Find where the given text appears and provide that cell's center as [X, Y] coordinate. 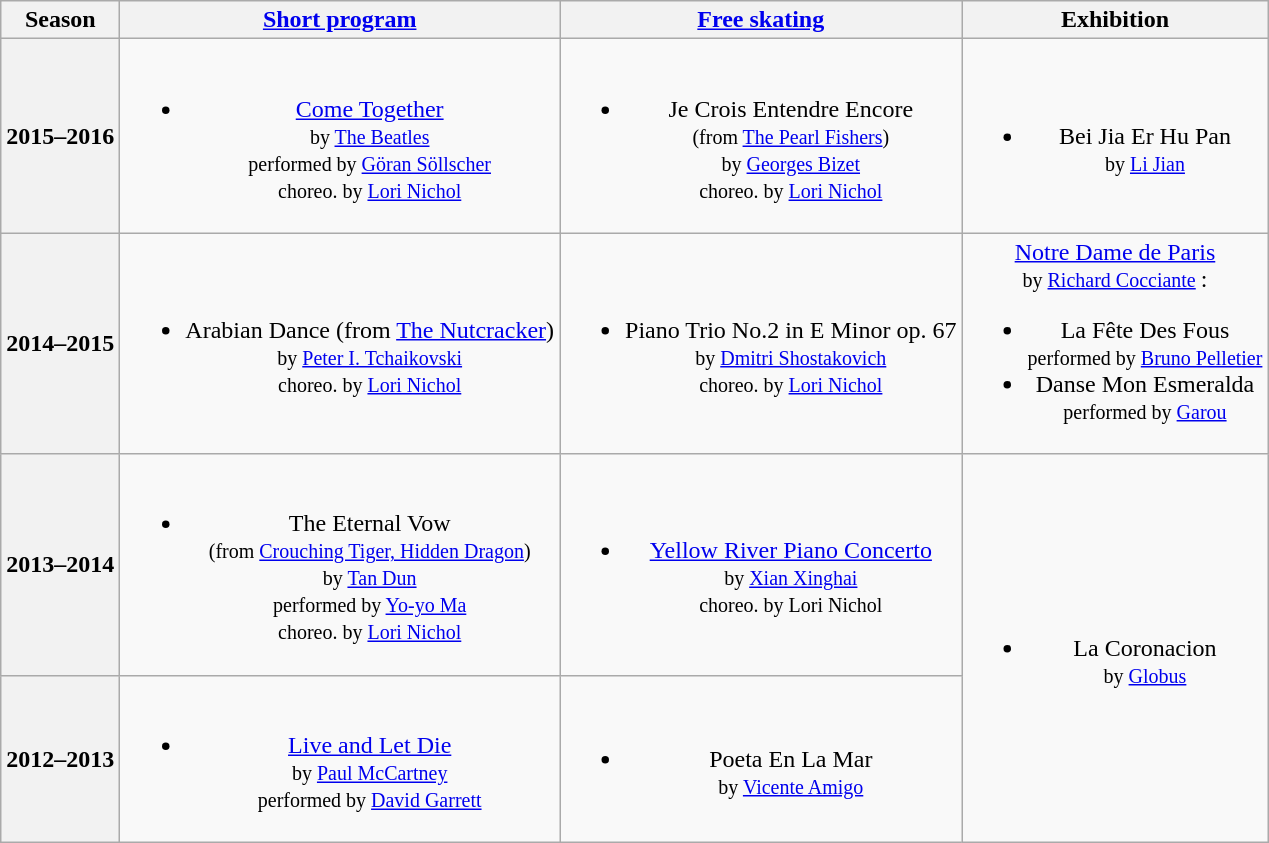
Poeta En La Mar by Vicente Amigo [761, 758]
Free skating [761, 20]
2013–2014 [60, 564]
Short program [340, 20]
Come Together by The Beatles performed by Göran Söllscher choreo. by Lori Nichol [340, 136]
2014–2015 [60, 344]
Exhibition [1115, 20]
La Coronacion by Globus [1115, 648]
2012–2013 [60, 758]
Arabian Dance (from The Nutcracker) by Peter I. Tchaikovski choreo. by Lori Nichol [340, 344]
Live and Let Die by Paul McCartney performed by David Garrett [340, 758]
Je Crois Entendre Encore (from The Pearl Fishers) by Georges Bizet choreo. by Lori Nichol [761, 136]
Piano Trio No.2 in E Minor op. 67 by Dmitri Shostakovich choreo. by Lori Nichol [761, 344]
Season [60, 20]
The Eternal Vow (from Crouching Tiger, Hidden Dragon) by Tan Dun performed by Yo-yo Ma choreo. by Lori Nichol [340, 564]
Notre Dame de Paris by Richard Cocciante :La Fête Des Fous performed by Bruno Pelletier Danse Mon Esmeralda performed by Garou [1115, 344]
Bei Jia Er Hu Pan by Li Jian [1115, 136]
2015–2016 [60, 136]
Yellow River Piano Concerto by Xian Xinghai choreo. by Lori Nichol [761, 564]
